For the text-containing cell, return its midpoint in (x, y) coordinate format. 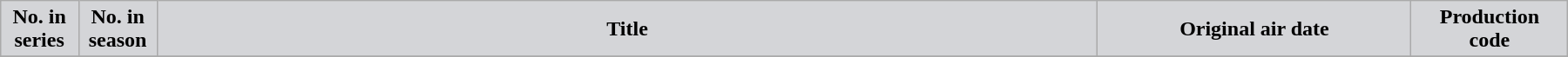
Title (627, 29)
No. inseries (39, 29)
No. inseason (118, 29)
Original air date (1254, 29)
Productioncode (1490, 29)
